Output the [x, y] coordinate of the center of the cell containing the given text.  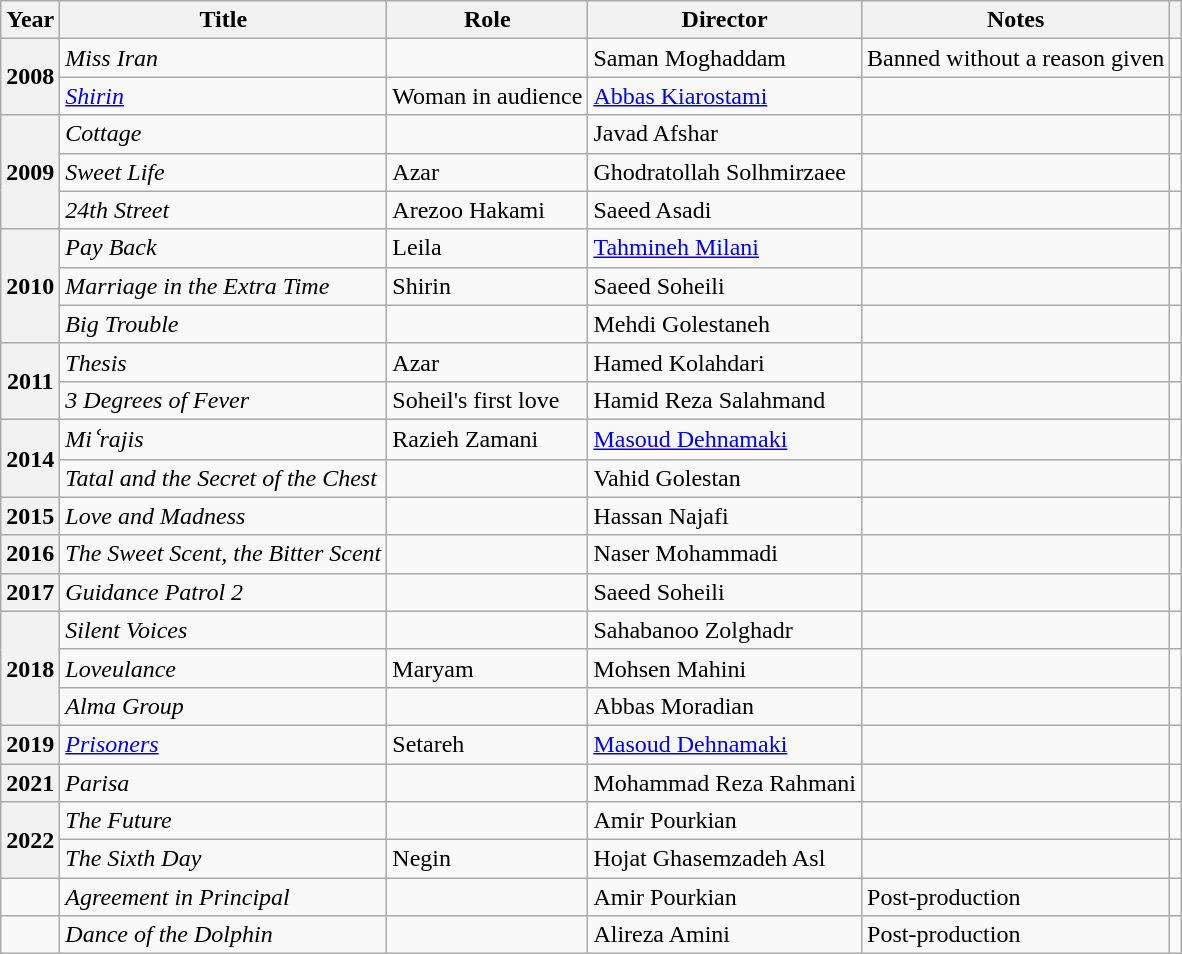
Thesis [224, 362]
Razieh Zamani [488, 439]
Hassan Najafi [725, 516]
2018 [30, 668]
Title [224, 20]
Alma Group [224, 706]
Saman Moghaddam [725, 58]
2022 [30, 840]
Mehdi Golestaneh [725, 324]
Arezoo Hakami [488, 210]
Tatal and the Secret of the Chest [224, 478]
Big Trouble [224, 324]
2014 [30, 458]
2009 [30, 172]
Notes [1016, 20]
Hamed Kolahdari [725, 362]
2017 [30, 592]
Maryam [488, 668]
Miss Iran [224, 58]
Sahabanoo Zolghadr [725, 630]
Miʿrajis [224, 439]
24th Street [224, 210]
Tahmineh Milani [725, 248]
Abbas Kiarostami [725, 96]
The Future [224, 821]
Prisoners [224, 744]
The Sixth Day [224, 859]
Abbas Moradian [725, 706]
Negin [488, 859]
Parisa [224, 783]
Love and Madness [224, 516]
Cottage [224, 134]
Guidance Patrol 2 [224, 592]
Loveulance [224, 668]
Setareh [488, 744]
Leila [488, 248]
2021 [30, 783]
Hojat Ghasemzadeh Asl [725, 859]
Alireza Amini [725, 935]
Banned without a reason given [1016, 58]
2010 [30, 286]
3 Degrees of Fever [224, 400]
Naser Mohammadi [725, 554]
Saeed Asadi [725, 210]
Hamid Reza Salahmand [725, 400]
Dance of the Dolphin [224, 935]
Mohammad Reza Rahmani [725, 783]
Ghodratollah Solhmirzaee [725, 172]
Woman in audience [488, 96]
The Sweet Scent, the Bitter Scent [224, 554]
Silent Voices [224, 630]
Role [488, 20]
2015 [30, 516]
Pay Back [224, 248]
Sweet Life [224, 172]
Soheil's first love [488, 400]
Agreement in Principal [224, 897]
2011 [30, 381]
Year [30, 20]
Director [725, 20]
2008 [30, 77]
Javad Afshar [725, 134]
2019 [30, 744]
2016 [30, 554]
Marriage in the Extra Time [224, 286]
Vahid Golestan [725, 478]
Mohsen Mahini [725, 668]
